Provide the (X, Y) coordinate of the cell's center where the given text is located.  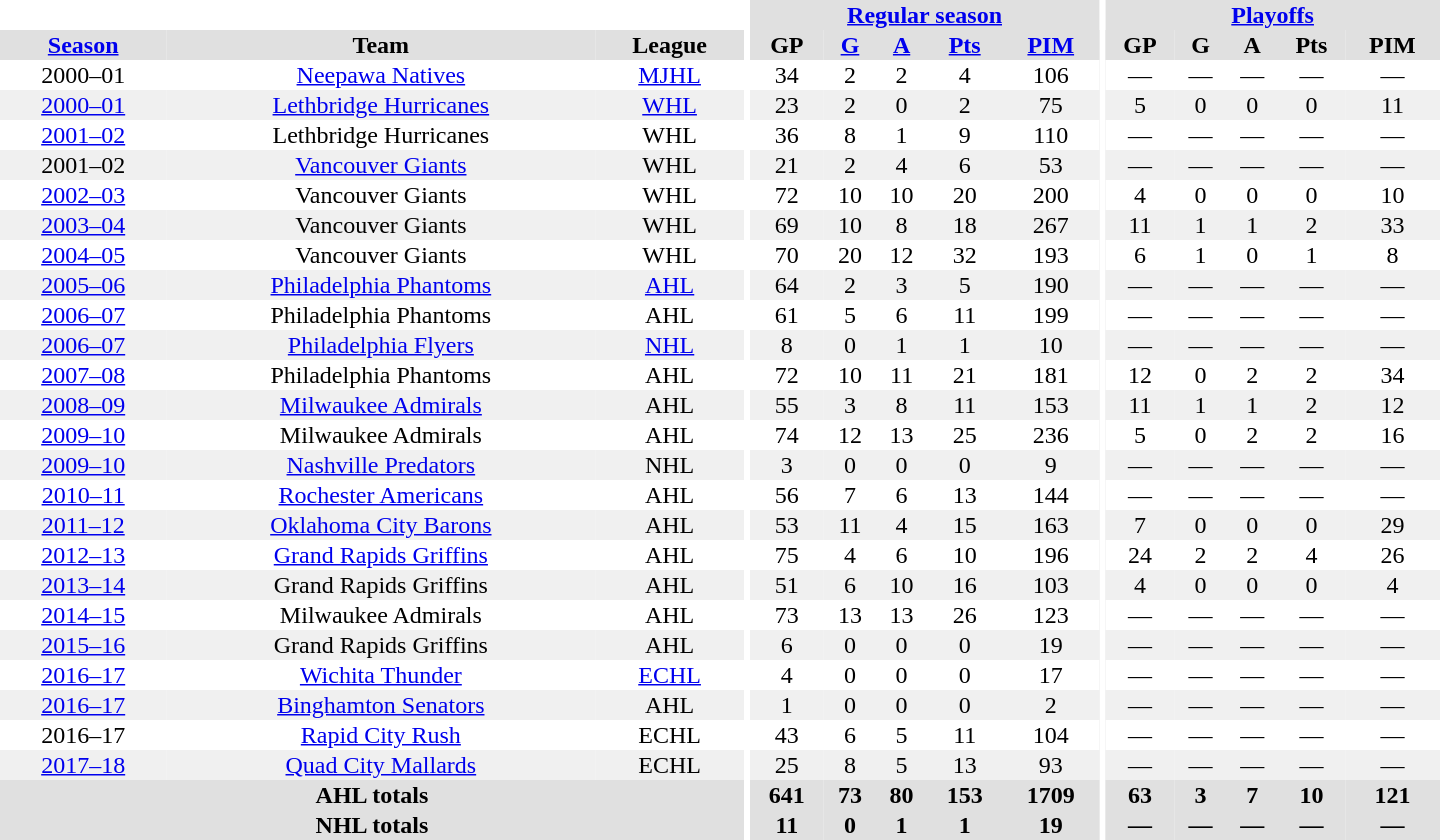
Season (83, 45)
236 (1051, 435)
70 (788, 255)
Rapid City Rush (380, 735)
104 (1051, 735)
Binghamton Senators (380, 705)
43 (788, 735)
200 (1051, 195)
80 (902, 795)
2017–18 (83, 765)
64 (788, 285)
267 (1051, 225)
196 (1051, 555)
51 (788, 585)
17 (1051, 675)
123 (1051, 615)
32 (964, 255)
Team (380, 45)
2010–11 (83, 495)
641 (788, 795)
193 (1051, 255)
Oklahoma City Barons (380, 525)
Quad City Mallards (380, 765)
15 (964, 525)
29 (1392, 525)
56 (788, 495)
Wichita Thunder (380, 675)
55 (788, 405)
23 (788, 105)
63 (1140, 795)
103 (1051, 585)
AHL totals (372, 795)
1709 (1051, 795)
2013–14 (83, 585)
69 (788, 225)
24 (1140, 555)
2003–04 (83, 225)
61 (788, 315)
2015–16 (83, 645)
2005–06 (83, 285)
106 (1051, 75)
Neepawa Natives (380, 75)
2002–03 (83, 195)
Nashville Predators (380, 465)
Regular season (925, 15)
2008–09 (83, 405)
MJHL (670, 75)
League (670, 45)
144 (1051, 495)
121 (1392, 795)
33 (1392, 225)
NHL totals (372, 825)
110 (1051, 135)
190 (1051, 285)
2011–12 (83, 525)
36 (788, 135)
Playoffs (1272, 15)
18 (964, 225)
2014–15 (83, 615)
199 (1051, 315)
163 (1051, 525)
181 (1051, 375)
93 (1051, 765)
2012–13 (83, 555)
2004–05 (83, 255)
Philadelphia Flyers (380, 345)
2007–08 (83, 375)
74 (788, 435)
Rochester Americans (380, 495)
